Search for the cell housing the specified text and yield its [x, y] center coordinate. 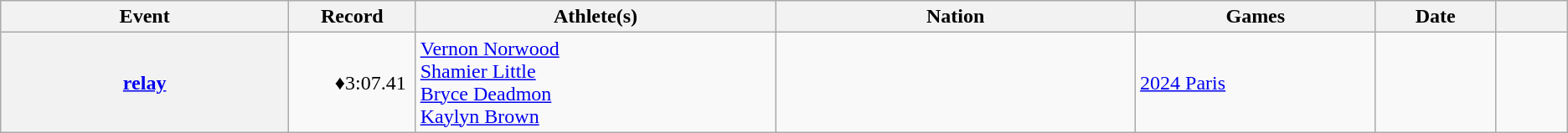
♦3:07.41 [352, 82]
Athlete(s) [596, 17]
2024 Paris [1256, 82]
Event [145, 17]
Nation [956, 17]
Record [352, 17]
relay [145, 82]
Vernon NorwoodShamier LittleBryce DeadmonKaylyn Brown [596, 82]
Games [1256, 17]
Date [1436, 17]
